Determine the (x, y) coordinate at the center of the cell enclosing the given text.  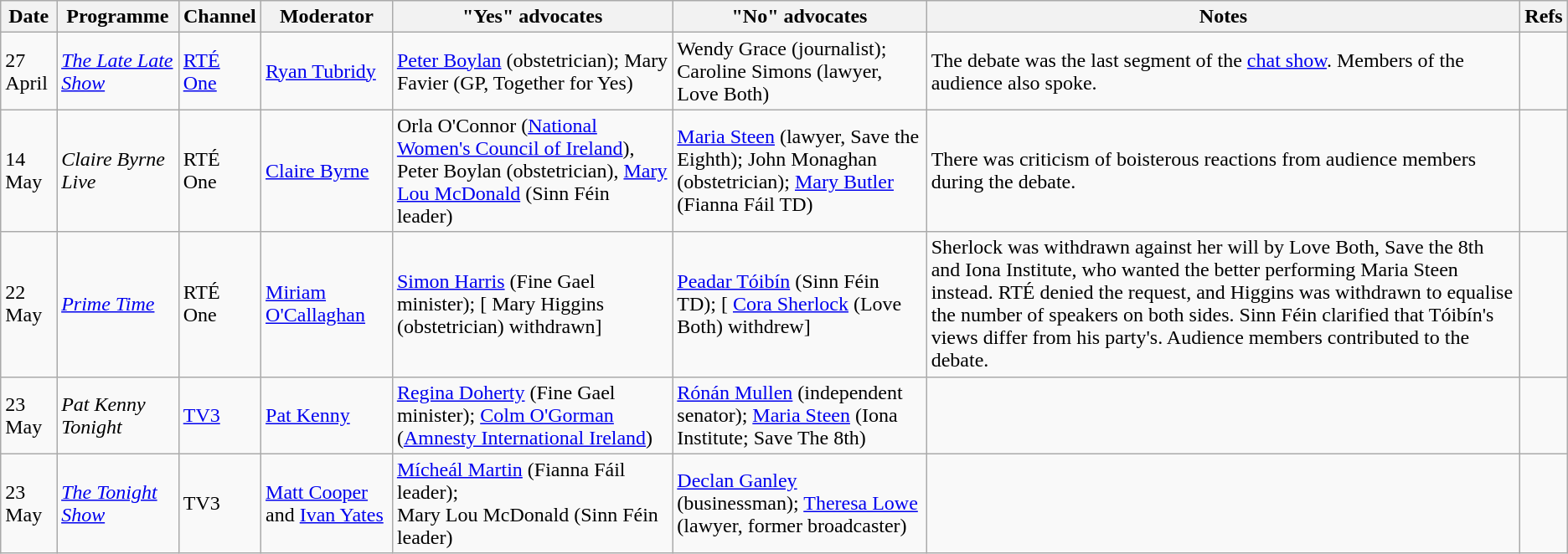
Channel (219, 17)
The Late Late Show (118, 71)
Claire Byrne (327, 171)
Orla O'Connor (National Women's Council of Ireland), Peter Boylan (obstetrician), Mary Lou McDonald (Sinn Féin leader) (532, 171)
Pat Kenny Tonight (118, 415)
Miriam O'Callaghan (327, 305)
Matt Cooper and Ivan Yates (327, 504)
Refs (1544, 17)
Ryan Tubridy (327, 71)
27 April (28, 71)
There was criticism of boisterous reactions from audience members during the debate. (1223, 171)
Regina Doherty (Fine Gael minister); Colm O'Gorman (Amnesty International Ireland) (532, 415)
Moderator (327, 17)
Prime Time (118, 305)
Programme (118, 17)
Peter Boylan (obstetrician); Mary Favier (GP, Together for Yes) (532, 71)
Declan Ganley (businessman); Theresa Lowe (lawyer, former broadcaster) (799, 504)
Simon Harris (Fine Gael minister); [ Mary Higgins (obstetrician) withdrawn] (532, 305)
The debate was the last segment of the chat show. Members of the audience also spoke. (1223, 71)
Date (28, 17)
Peadar Tóibín (Sinn Féin TD); [ Cora Sherlock (Love Both) withdrew] (799, 305)
22 May (28, 305)
"Yes" advocates (532, 17)
"No" advocates (799, 17)
Claire Byrne Live (118, 171)
Rónán Mullen (independent senator); Maria Steen (Iona Institute; Save The 8th) (799, 415)
Mícheál Martin (Fianna Fáil leader); Mary Lou McDonald (Sinn Féin leader) (532, 504)
14 May (28, 171)
The Tonight Show (118, 504)
Notes (1223, 17)
Wendy Grace (journalist); Caroline Simons (lawyer, Love Both) (799, 71)
Maria Steen (lawyer, Save the Eighth); John Monaghan (obstetrician); Mary Butler (Fianna Fáil TD) (799, 171)
Pat Kenny (327, 415)
